Return the [X, Y] coordinate for the center point of the cell that contains the specified text.  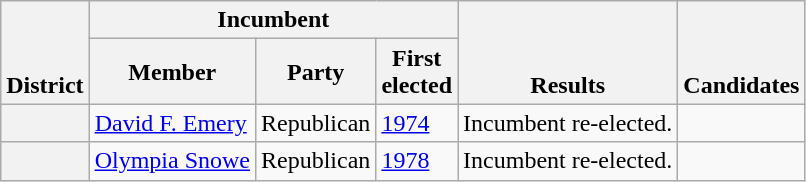
Party [315, 72]
Candidates [742, 52]
District [45, 52]
Member [172, 72]
Results [568, 52]
David F. Emery [172, 123]
1978 [417, 161]
Firstelected [417, 72]
Incumbent [273, 20]
Olympia Snowe [172, 161]
1974 [417, 123]
